Capture the cell that displays the provided text and extract its (x, y) central coordinate. 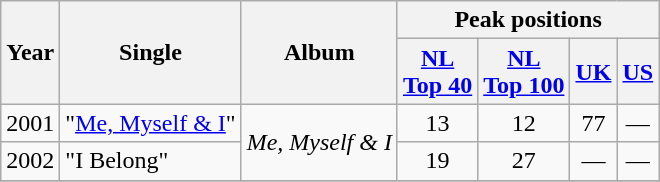
US (638, 72)
Me, Myself & I (319, 142)
Peak positions (528, 20)
Year (30, 52)
NLTop 40 (437, 72)
77 (594, 123)
13 (437, 123)
12 (524, 123)
27 (524, 161)
19 (437, 161)
"Me, Myself & I" (150, 123)
Album (319, 52)
NLTop 100 (524, 72)
UK (594, 72)
"I Belong" (150, 161)
2002 (30, 161)
2001 (30, 123)
Single (150, 52)
